Determine the [x, y] coordinate at the center of the cell enclosing the given text.  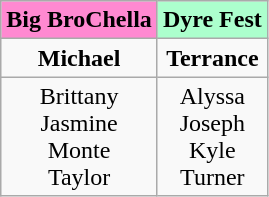
Terrance [212, 58]
Dyre Fest [212, 20]
AlyssaJosephKyleTurner [212, 136]
Big BroChella [80, 20]
Michael [80, 58]
BrittanyJasmineMonteTaylor [80, 136]
